Search for the cell housing the specified text and yield its (X, Y) center coordinate. 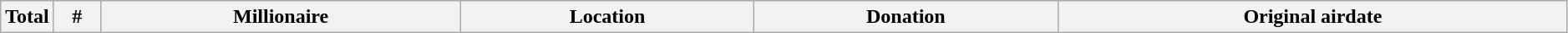
Total (28, 17)
Donation (906, 17)
Location (607, 17)
Original airdate (1312, 17)
Millionaire (281, 17)
# (77, 17)
